Provide the (X, Y) coordinate of the cell's center where the given text is located.  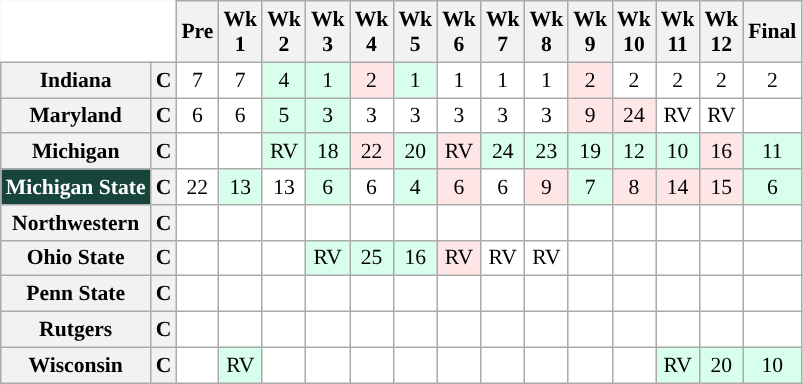
18 (328, 152)
Northwestern (76, 223)
15 (721, 187)
Wk3 (328, 32)
Wk9 (590, 32)
19 (590, 152)
Rutgers (76, 330)
Pre (197, 32)
Wk7 (503, 32)
Wk11 (678, 32)
Wk10 (634, 32)
Ohio State (76, 258)
Michigan (76, 152)
8 (634, 187)
Wk6 (459, 32)
Indiana (76, 80)
11 (772, 152)
Wisconsin (76, 365)
23 (547, 152)
Maryland (76, 116)
Wk12 (721, 32)
Wk1 (240, 32)
14 (678, 187)
Wk5 (415, 32)
Michigan State (76, 187)
Wk8 (547, 32)
12 (634, 152)
Wk4 (372, 32)
25 (372, 258)
Final (772, 32)
Penn State (76, 294)
Wk2 (284, 32)
5 (284, 116)
